Find where the given text appears and provide that cell's center as [x, y] coordinate. 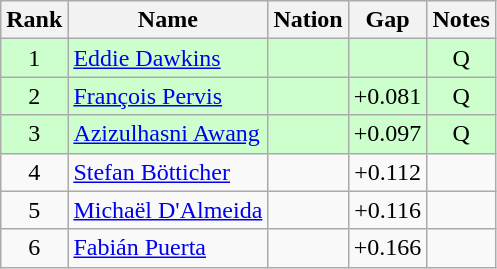
1 [34, 58]
+0.116 [388, 210]
Notes [461, 20]
+0.097 [388, 134]
3 [34, 134]
2 [34, 96]
+0.166 [388, 248]
Michaël D'Almeida [168, 210]
Stefan Bötticher [168, 172]
5 [34, 210]
4 [34, 172]
Name [168, 20]
+0.112 [388, 172]
+0.081 [388, 96]
Azizulhasni Awang [168, 134]
Fabián Puerta [168, 248]
Eddie Dawkins [168, 58]
François Pervis [168, 96]
Rank [34, 20]
6 [34, 248]
Gap [388, 20]
Nation [308, 20]
